Return the (X, Y) coordinate for the center point of the cell that contains the specified text.  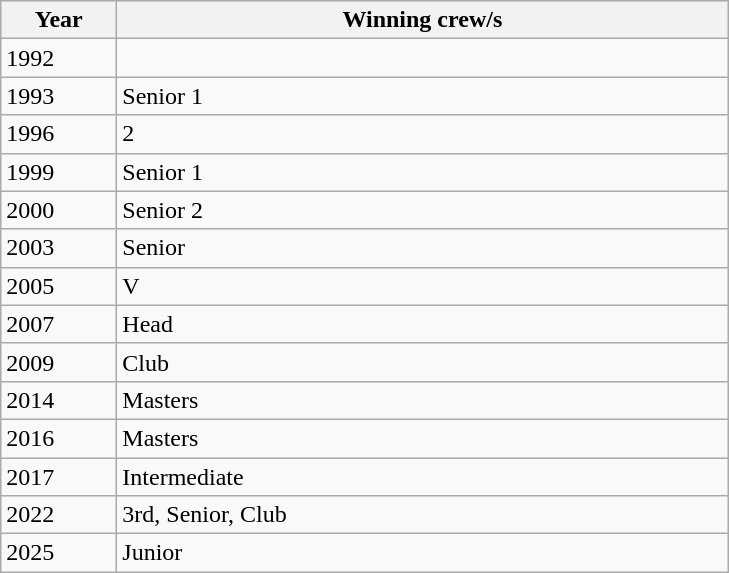
Year (59, 20)
1993 (59, 96)
2016 (59, 438)
V (422, 286)
2022 (59, 515)
1992 (59, 58)
2014 (59, 400)
2 (422, 134)
1999 (59, 172)
Winning crew/s (422, 20)
Junior (422, 553)
Senior 2 (422, 210)
2005 (59, 286)
2000 (59, 210)
2009 (59, 362)
Head (422, 324)
3rd, Senior, Club (422, 515)
Senior (422, 248)
Club (422, 362)
2017 (59, 477)
1996 (59, 134)
2007 (59, 324)
2025 (59, 553)
2003 (59, 248)
Intermediate (422, 477)
